Provide the [X, Y] coordinate of the cell's center where the given text is located.  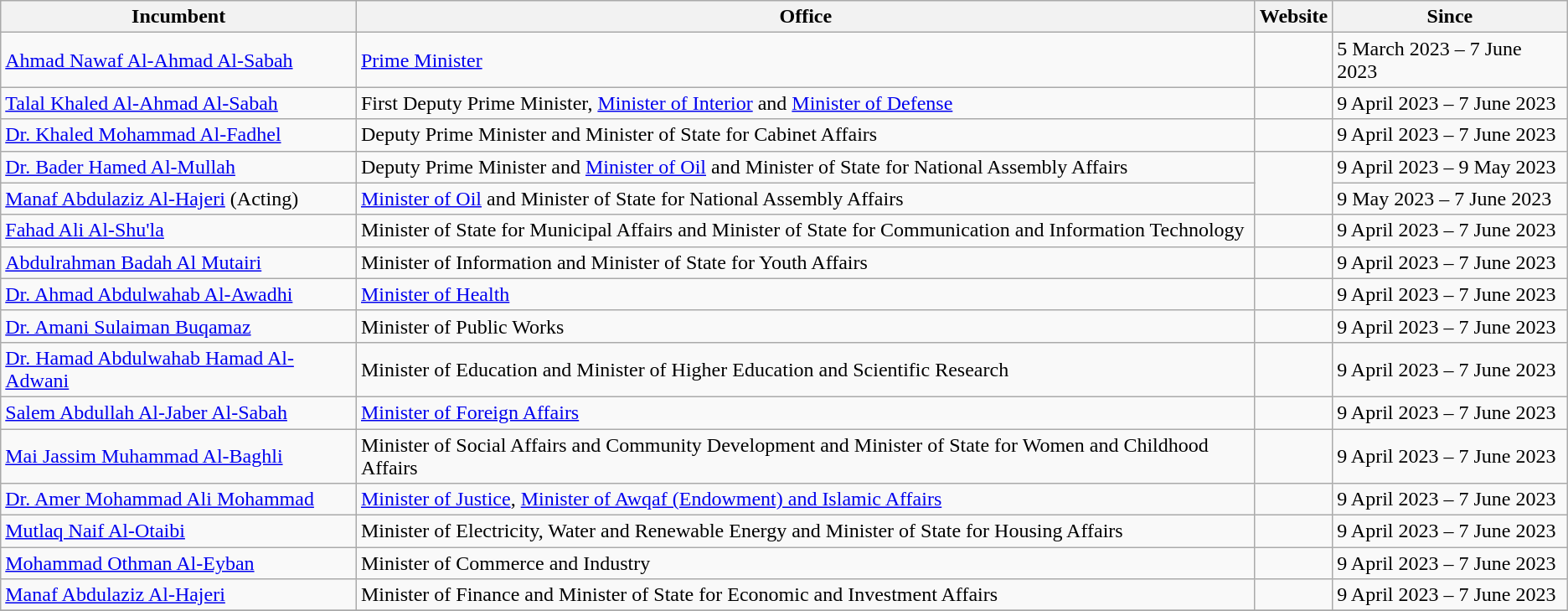
Minister of Oil and Minister of State for National Assembly Affairs [806, 199]
Deputy Prime Minister and Minister of State for Cabinet Affairs [806, 135]
Ahmad Nawaf Al-Ahmad Al-Sabah [179, 60]
Minister of Information and Minister of State for Youth Affairs [806, 262]
Dr. Amer Mohammad Ali Mohammad [179, 500]
Mutlaq Naif Al-Otaibi [179, 531]
Minister of Education and Minister of Higher Education and Scientific Research [806, 369]
Minister of Social Affairs and Community Development and Minister of State for Women and Childhood Affairs [806, 456]
Minister of Health [806, 294]
Manaf Abdulaziz Al-Hajeri [179, 595]
Prime Minister [806, 60]
5 March 2023 – 7 June 2023 [1451, 60]
Minister of State for Municipal Affairs and Minister of State for Communication and Information Technology [806, 230]
Dr. Hamad Abdulwahab Hamad Al-Adwani [179, 369]
Minister of Electricity, Water and Renewable Energy and Minister of State for Housing Affairs [806, 531]
First Deputy Prime Minister, Minister of Interior and Minister of Defense [806, 103]
Minister of Public Works [806, 326]
Minister of Commerce and Industry [806, 563]
Dr. Amani Sulaiman Buqamaz [179, 326]
Dr. Bader Hamed Al-Mullah [179, 167]
Talal Khaled Al-Ahmad Al-Sabah [179, 103]
Website [1293, 17]
Mohammad Othman Al-Eyban [179, 563]
Abdulrahman Badah Al Mutairi [179, 262]
9 May 2023 – 7 June 2023 [1451, 199]
Dr. Ahmad Abdulwahab Al-Awadhi [179, 294]
Since [1451, 17]
Fahad Ali Al-Shu'la [179, 230]
9 April 2023 – 9 May 2023 [1451, 167]
Minister of Foreign Affairs [806, 412]
Office [806, 17]
Minister of Finance and Minister of State for Economic and Investment Affairs [806, 595]
Incumbent [179, 17]
Dr. Khaled Mohammad Al-Fadhel [179, 135]
Minister of Justice, Minister of Awqaf (Endowment) and Islamic Affairs [806, 500]
Salem Abdullah Al-Jaber Al-Sabah [179, 412]
Deputy Prime Minister and Minister of Oil and Minister of State for National Assembly Affairs [806, 167]
Manaf Abdulaziz Al-Hajeri (Acting) [179, 199]
Mai Jassim Muhammad Al-Baghli [179, 456]
